For the text-containing cell, return its midpoint in (X, Y) coordinate format. 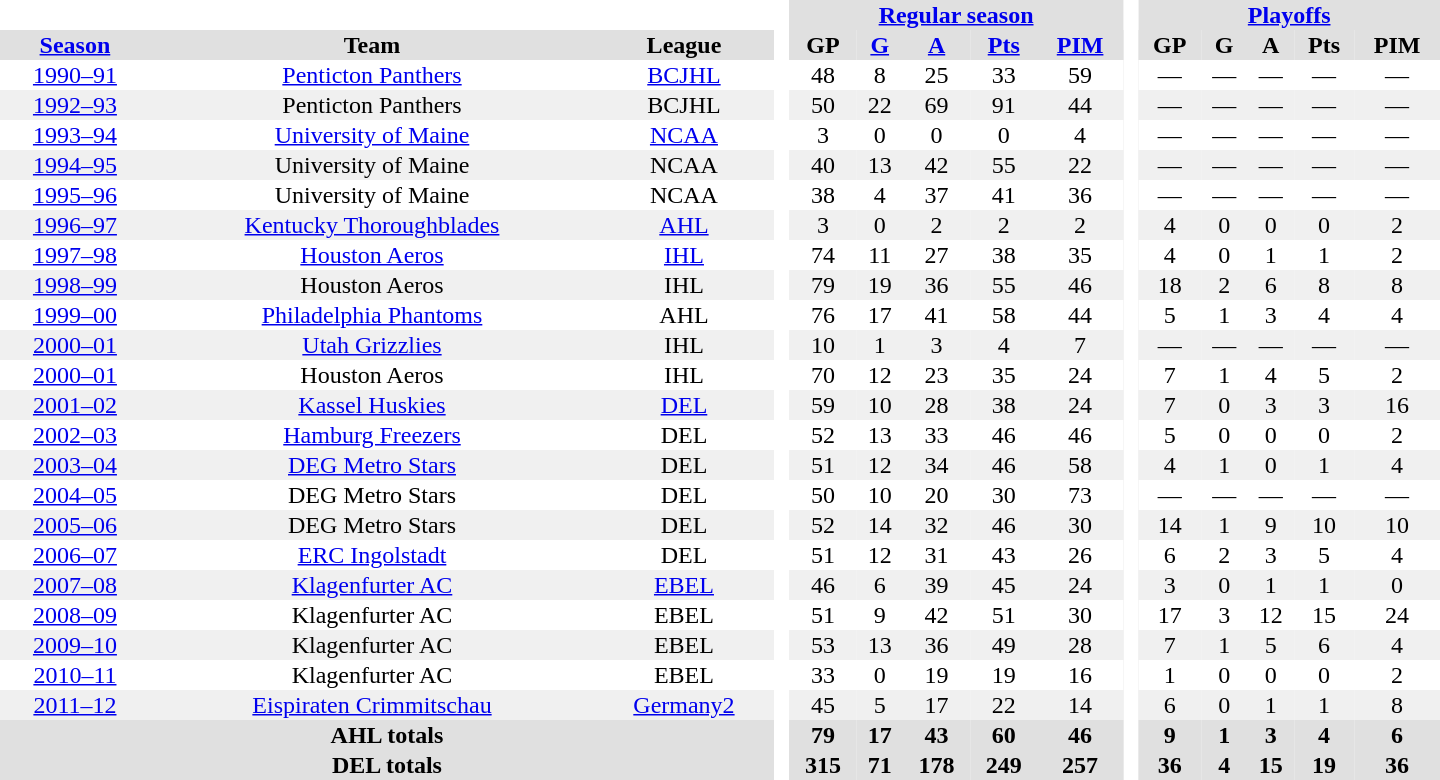
76 (822, 315)
Eispiraten Crimmitschau (372, 705)
DEL totals (387, 765)
39 (936, 585)
2011–12 (75, 705)
1993–94 (75, 135)
Hamburg Freezers (372, 435)
1997–98 (75, 255)
2010–11 (75, 675)
1999–00 (75, 315)
League (684, 45)
Germany2 (684, 705)
71 (879, 765)
70 (822, 375)
69 (936, 105)
25 (936, 75)
315 (822, 765)
2007–08 (75, 585)
34 (936, 465)
27 (936, 255)
18 (1170, 285)
Utah Grizzlies (372, 345)
2009–10 (75, 645)
20 (936, 495)
2005–06 (75, 525)
11 (879, 255)
74 (822, 255)
249 (1004, 765)
2004–05 (75, 495)
23 (936, 375)
91 (1004, 105)
ERC Ingolstadt (372, 555)
32 (936, 525)
31 (936, 555)
1992–93 (75, 105)
178 (936, 765)
Kentucky Thoroughblades (372, 225)
48 (822, 75)
AHL totals (387, 735)
26 (1080, 555)
2008–09 (75, 615)
Regular season (956, 15)
2001–02 (75, 405)
2006–07 (75, 555)
1995–96 (75, 195)
Season (75, 45)
Kassel Huskies (372, 405)
2003–04 (75, 465)
37 (936, 195)
Philadelphia Phantoms (372, 315)
Team (372, 45)
49 (1004, 645)
73 (1080, 495)
2002–03 (75, 435)
53 (822, 645)
1996–97 (75, 225)
60 (1004, 735)
Playoffs (1289, 15)
1994–95 (75, 165)
257 (1080, 765)
1998–99 (75, 285)
40 (822, 165)
1990–91 (75, 75)
